Search for the cell housing the specified text and yield its (x, y) center coordinate. 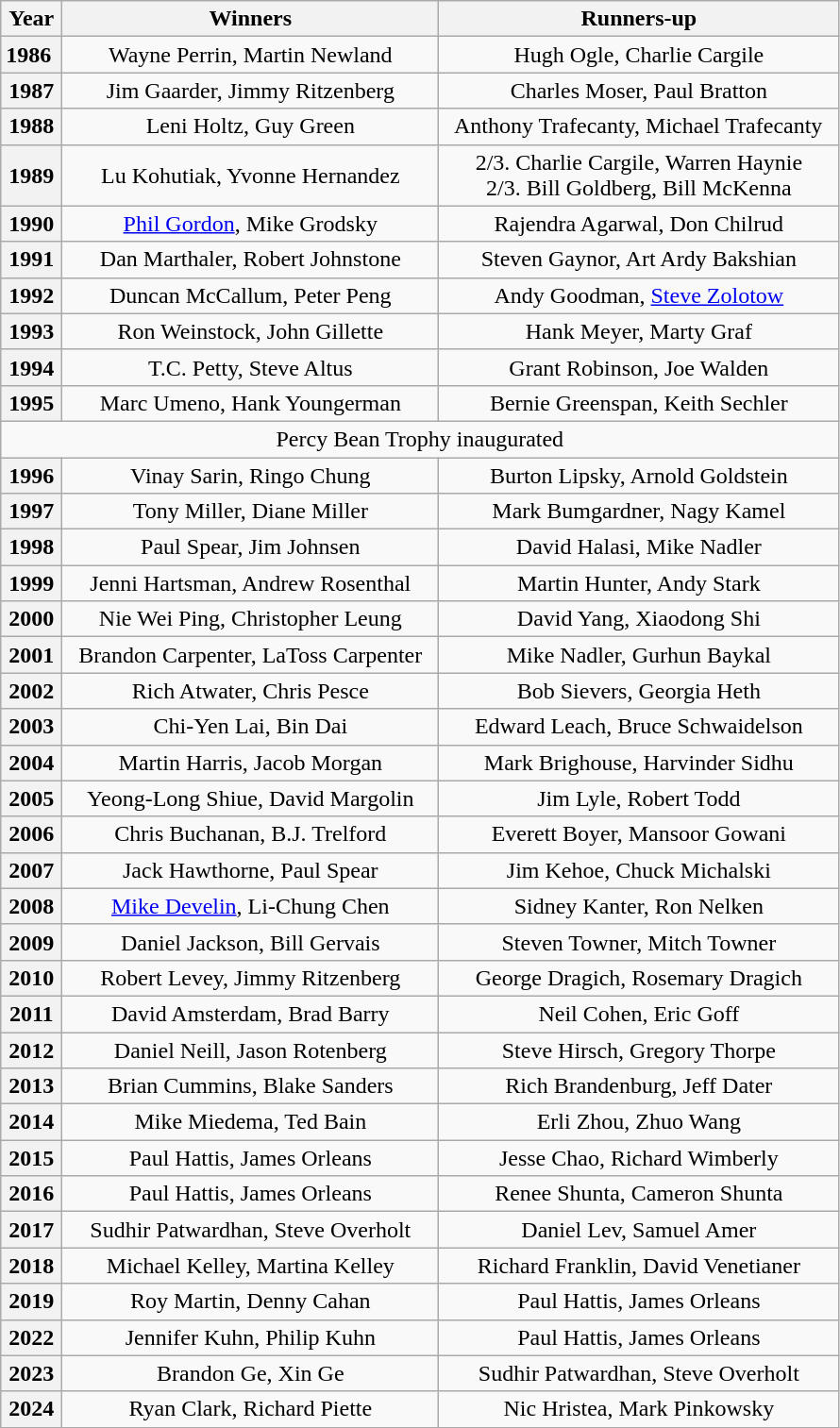
1990 (32, 224)
Phil Gordon, Mike Grodsky (251, 224)
2016 (32, 1194)
Chi-Yen Lai, Bin Dai (251, 727)
David Yang, Xiaodong Shi (639, 619)
Martin Harris, Jacob Morgan (251, 763)
Anthony Trafecanty, Michael Trafecanty (639, 126)
Jennifer Kuhn, Philip Kuhn (251, 1337)
Daniel Jackson, Bill Gervais (251, 942)
T.C. Petty, Steve Altus (251, 367)
Hank Meyer, Marty Graf (639, 331)
2005 (32, 798)
Grant Robinson, Joe Walden (639, 367)
Year (32, 19)
2008 (32, 906)
2013 (32, 1086)
Vinay Sarin, Ringo Chung (251, 475)
Mark Bumgardner, Nagy Kamel (639, 512)
Neil Cohen, Eric Goff (639, 1014)
2011 (32, 1014)
Steve Hirsch, Gregory Thorpe (639, 1050)
Percy Bean Trophy inaugurated (420, 439)
Steven Towner, Mitch Towner (639, 942)
Jim Gaarder, Jimmy Ritzenberg (251, 91)
Duncan McCallum, Peter Peng (251, 295)
Marc Umeno, Hank Youngerman (251, 403)
Nic Hristea, Mark Pinkowsky (639, 1409)
Burton Lipsky, Arnold Goldstein (639, 475)
Tony Miller, Diane Miller (251, 512)
2019 (32, 1302)
Charles Moser, Paul Bratton (639, 91)
Mark Brighouse, Harvinder Sidhu (639, 763)
1987 (32, 91)
Runners-up (639, 19)
1997 (32, 512)
1999 (32, 583)
Jesse Chao, Richard Wimberly (639, 1158)
Everett Boyer, Mansoor Gowani (639, 834)
Mike Nadler, Gurhun Baykal (639, 655)
2007 (32, 870)
Martin Hunter, Andy Stark (639, 583)
George Dragich, Rosemary Dragich (639, 978)
Jack Hawthorne, Paul Spear (251, 870)
Brian Cummins, Blake Sanders (251, 1086)
2012 (32, 1050)
2/3. Charlie Cargile, Warren Haynie 2/3. Bill Goldberg, Bill McKenna (639, 176)
Bob Sievers, Georgia Heth (639, 691)
Sidney Kanter, Ron Nelken (639, 906)
Rich Atwater, Chris Pesce (251, 691)
Ryan Clark, Richard Piette (251, 1409)
Nie Wei Ping, Christopher Leung (251, 619)
2024 (32, 1409)
1992 (32, 295)
1988 (32, 126)
1994 (32, 367)
2001 (32, 655)
2010 (32, 978)
Daniel Lev, Samuel Amer (639, 1230)
1998 (32, 547)
Rajendra Agarwal, Don Chilrud (639, 224)
1991 (32, 260)
Jim Kehoe, Chuck Michalski (639, 870)
Erli Zhou, Zhuo Wang (639, 1122)
Bernie Greenspan, Keith Sechler (639, 403)
Michael Kelley, Martina Kelley (251, 1266)
1995 (32, 403)
2014 (32, 1122)
Mike Miedema, Ted Bain (251, 1122)
2015 (32, 1158)
Hugh Ogle, Charlie Cargile (639, 55)
Wayne Perrin, Martin Newland (251, 55)
David Amsterdam, Brad Barry (251, 1014)
Mike Develin, Li-Chung Chen (251, 906)
Chris Buchanan, B.J. Trelford (251, 834)
2023 (32, 1373)
Andy Goodman, Steve Zolotow (639, 295)
Richard Franklin, David Venetianer (639, 1266)
1996 (32, 475)
2017 (32, 1230)
Brandon Ge, Xin Ge (251, 1373)
2022 (32, 1337)
David Halasi, Mike Nadler (639, 547)
Daniel Neill, Jason Rotenberg (251, 1050)
1986 (32, 55)
Steven Gaynor, Art Ardy Bakshian (639, 260)
2000 (32, 619)
2003 (32, 727)
Renee Shunta, Cameron Shunta (639, 1194)
Roy Martin, Denny Cahan (251, 1302)
Paul Spear, Jim Johnsen (251, 547)
Jenni Hartsman, Andrew Rosenthal (251, 583)
Dan Marthaler, Robert Johnstone (251, 260)
2018 (32, 1266)
2006 (32, 834)
2009 (32, 942)
Winners (251, 19)
Robert Levey, Jimmy Ritzenberg (251, 978)
Leni Holtz, Guy Green (251, 126)
Lu Kohutiak, Yvonne Hernandez (251, 176)
1993 (32, 331)
Brandon Carpenter, LaToss Carpenter (251, 655)
1989 (32, 176)
2002 (32, 691)
Ron Weinstock, John Gillette (251, 331)
Yeong-Long Shiue, David Margolin (251, 798)
2004 (32, 763)
Edward Leach, Bruce Schwaidelson (639, 727)
Jim Lyle, Robert Todd (639, 798)
Rich Brandenburg, Jeff Dater (639, 1086)
